Detect which cell encompasses the target text, then output its [X, Y] center coordinate. 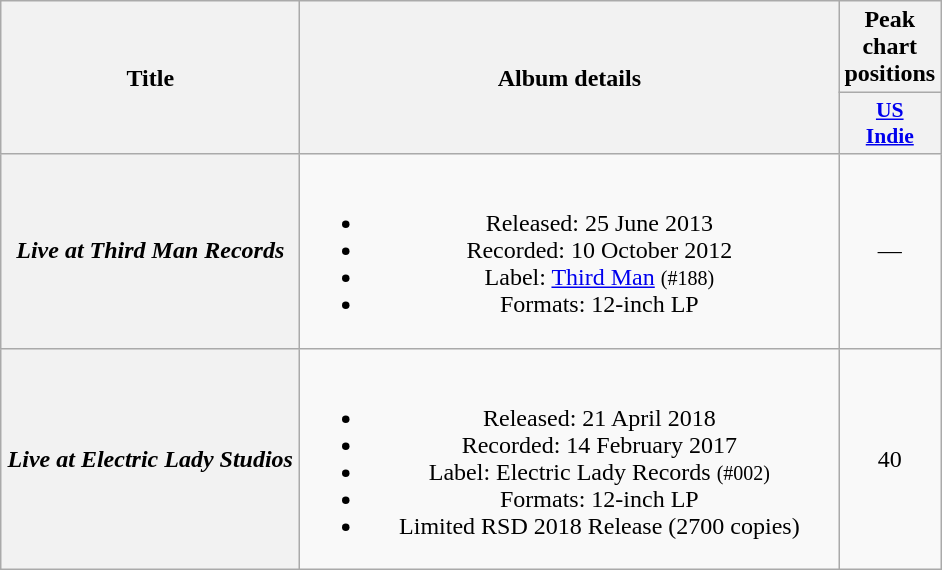
Released: 21 April 2018Recorded: 14 February 2017Label: Electric Lady Records (#002)Formats: 12-inch LPLimited RSD 2018 Release (2700 copies) [570, 458]
USIndie [890, 124]
Released: 25 June 2013Recorded: 10 October 2012Label: Third Man (#188)Formats: 12-inch LP [570, 251]
Album details [570, 78]
Live at Third Man Records [150, 251]
Title [150, 78]
— [890, 251]
40 [890, 458]
Live at Electric Lady Studios [150, 458]
Peak chart positions [890, 47]
